Pinpoint the cell where the given text exists, returning its [X, Y] midpoint coordinate. 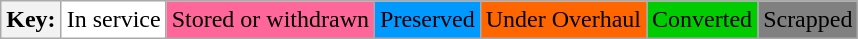
In service [114, 20]
Key: [31, 20]
Under Overhaul [563, 20]
Preserved [428, 20]
Scrapped [808, 20]
Stored or withdrawn [270, 20]
Converted [702, 20]
